For the text-containing cell, return its midpoint in [X, Y] coordinate format. 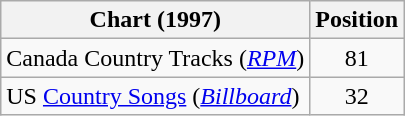
81 [357, 58]
32 [357, 96]
Chart (1997) [156, 20]
Canada Country Tracks (RPM) [156, 58]
Position [357, 20]
US Country Songs (Billboard) [156, 96]
